Detect which cell encompasses the target text, then output its [X, Y] center coordinate. 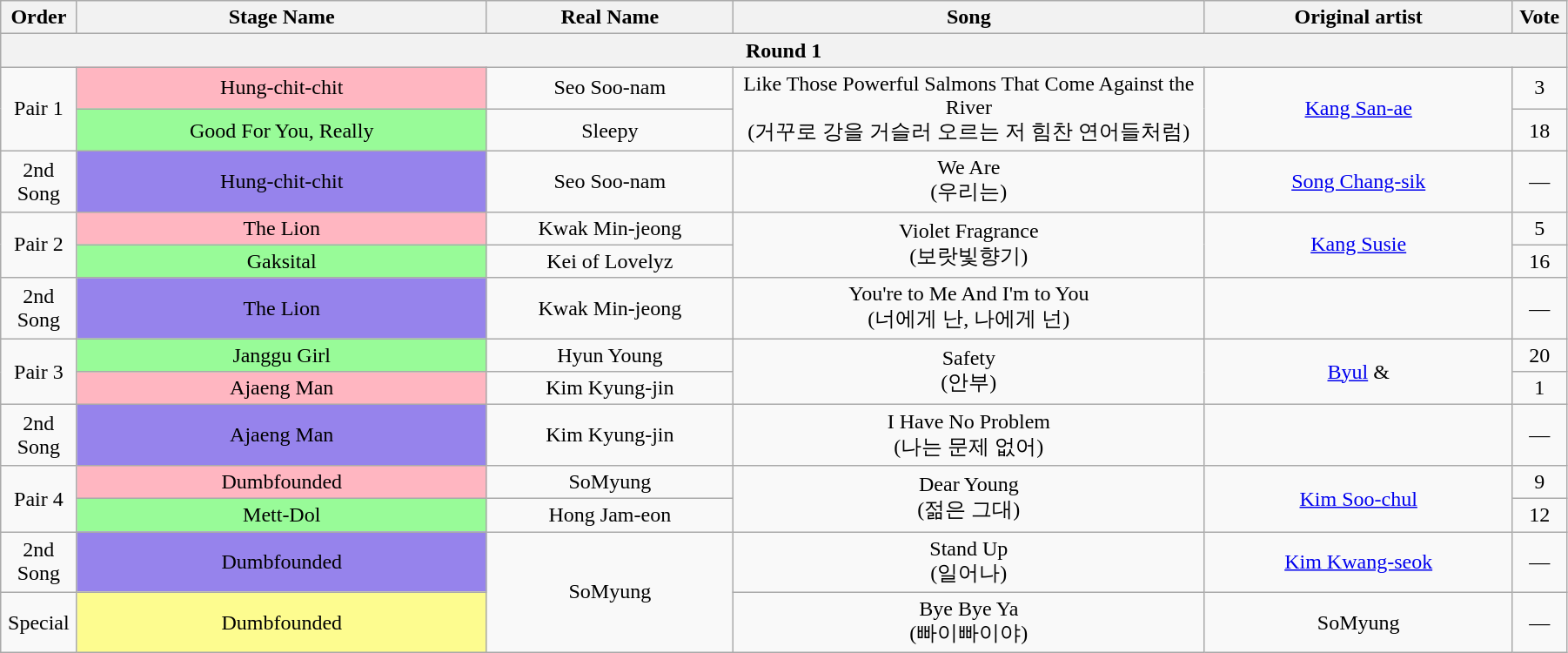
Byul & [1358, 372]
Like Those Powerful Salmons That Come Against the River(거꾸로 강을 거슬러 오르는 저 힘찬 연어들처럼) [968, 110]
Kang Susie [1358, 245]
Pair 2 [38, 245]
Bye Bye Ya(빠이빠이야) [968, 623]
Good For You, Really [282, 130]
Safety(안부) [968, 372]
Janggu Girl [282, 355]
18 [1539, 130]
Stand Up(일어나) [968, 562]
You're to Me And I'm to You (너에게 난, 나에게 넌) [968, 308]
Kim Kwang-seok [1358, 562]
Real Name [609, 17]
1 [1539, 388]
Song [968, 17]
Special [38, 623]
Kang San-ae [1358, 110]
I Have No Problem(나는 문제 없어) [968, 435]
Mett-Dol [282, 515]
12 [1539, 515]
Hyun Young [609, 355]
Song Chang-sik [1358, 181]
3 [1539, 88]
Dear Young(젊은 그대) [968, 498]
Sleepy [609, 130]
Original artist [1358, 17]
Pair 4 [38, 498]
Pair 3 [38, 372]
Stage Name [282, 17]
We Are(우리는) [968, 181]
9 [1539, 481]
Pair 1 [38, 110]
20 [1539, 355]
Hong Jam-eon [609, 515]
Round 1 [784, 50]
Violet Fragrance(보랏빛향기) [968, 245]
Vote [1539, 17]
Order [38, 17]
Kei of Lovelyz [609, 261]
Gaksital [282, 261]
5 [1539, 228]
Kim Soo-chul [1358, 498]
16 [1539, 261]
